Scan for the cell matching the given text and deliver its [X, Y] coordinate at center. 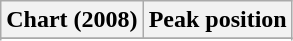
Chart (2008) [72, 20]
Peak position [218, 20]
